Extract the [X, Y] coordinate from the center of the cell holding the provided text.  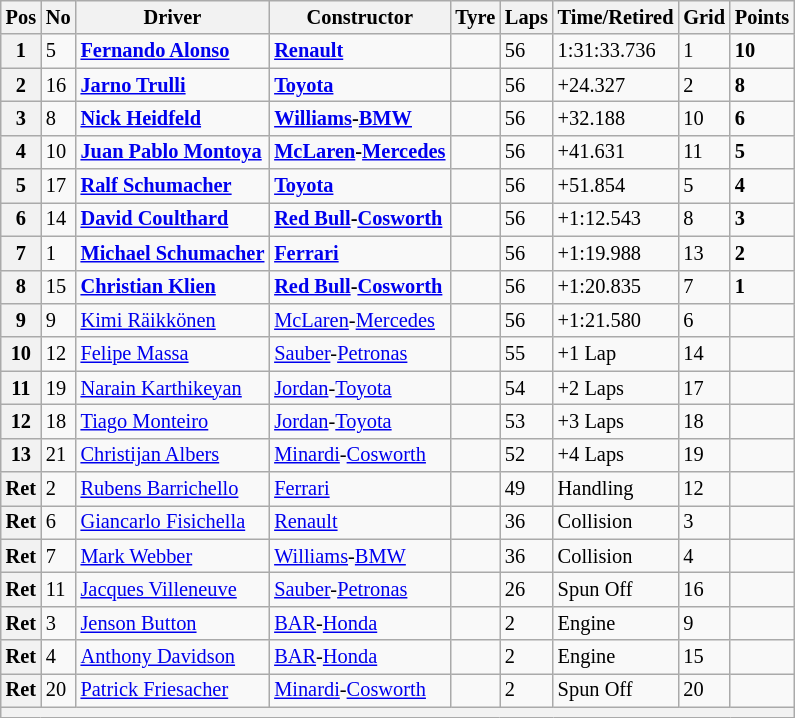
Time/Retired [616, 17]
Points [762, 17]
Felipe Massa [173, 354]
+4 Laps [616, 455]
Pos [21, 17]
+1:20.835 [616, 287]
+24.327 [616, 85]
Christijan Albers [173, 455]
Jenson Button [173, 623]
+2 Laps [616, 388]
Fernando Alonso [173, 51]
+1:19.988 [616, 253]
+51.854 [616, 186]
+41.631 [616, 152]
Mark Webber [173, 556]
Kimi Räikkönen [173, 320]
Tiago Monteiro [173, 421]
Giancarlo Fisichella [173, 522]
Constructor [360, 17]
49 [526, 489]
Tyre [475, 17]
+3 Laps [616, 421]
Christian Klien [173, 287]
Narain Karthikeyan [173, 388]
+32.188 [616, 118]
Anthony Davidson [173, 657]
21 [58, 455]
Jacques Villeneuve [173, 589]
No [58, 17]
+1:12.543 [616, 219]
David Coulthard [173, 219]
Michael Schumacher [173, 253]
26 [526, 589]
Jarno Trulli [173, 85]
Handling [616, 489]
Rubens Barrichello [173, 489]
+1:21.580 [616, 320]
Patrick Friesacher [173, 690]
Driver [173, 17]
Laps [526, 17]
Grid [704, 17]
1:31:33.736 [616, 51]
55 [526, 354]
Juan Pablo Montoya [173, 152]
54 [526, 388]
+1 Lap [616, 354]
Nick Heidfeld [173, 118]
Ralf Schumacher [173, 186]
52 [526, 455]
53 [526, 421]
